Find where the given text appears and provide that cell's center as (x, y) coordinate. 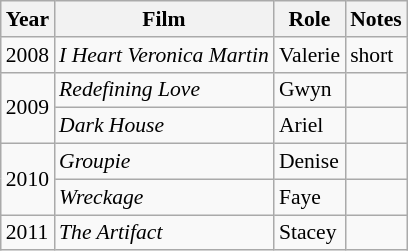
Redefining Love (164, 90)
Film (164, 19)
2010 (28, 180)
Notes (376, 19)
Faye (310, 197)
2009 (28, 108)
I Heart Veronica Martin (164, 55)
Groupie (164, 162)
Dark House (164, 126)
The Artifact (164, 233)
Role (310, 19)
Gwyn (310, 90)
Wreckage (164, 197)
Year (28, 19)
Ariel (310, 126)
2011 (28, 233)
Valerie (310, 55)
Stacey (310, 233)
short (376, 55)
2008 (28, 55)
Denise (310, 162)
